Locate the cell with the specified text and output its [X, Y] center coordinate. 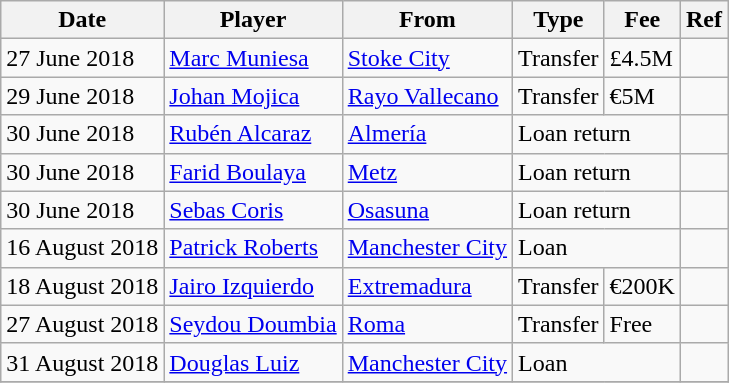
18 August 2018 [82, 286]
Metz [427, 172]
Type [559, 20]
Douglas Luiz [253, 362]
Free [642, 324]
Player [253, 20]
Marc Muniesa [253, 58]
Johan Mojica [253, 96]
Sebas Coris [253, 210]
29 June 2018 [82, 96]
16 August 2018 [82, 248]
Stoke City [427, 58]
Extremadura [427, 286]
27 June 2018 [82, 58]
31 August 2018 [82, 362]
From [427, 20]
27 August 2018 [82, 324]
Farid Boulaya [253, 172]
Rayo Vallecano [427, 96]
Ref [704, 20]
Rubén Alcaraz [253, 134]
Jairo Izquierdo [253, 286]
Roma [427, 324]
Osasuna [427, 210]
Seydou Doumbia [253, 324]
€200K [642, 286]
Fee [642, 20]
Almería [427, 134]
£4.5M [642, 58]
Date [82, 20]
€5M [642, 96]
Patrick Roberts [253, 248]
